From the cell containing the given text, extract its center point as (X, Y) coordinate. 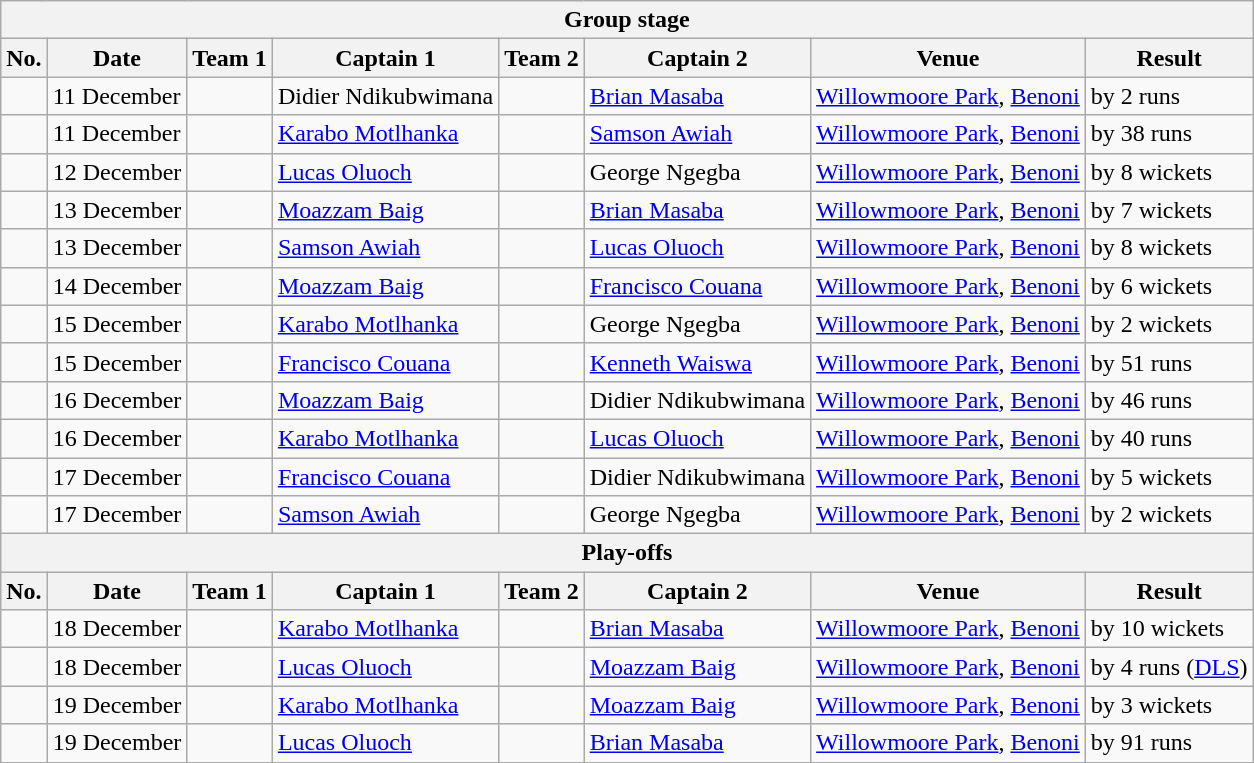
12 December (117, 172)
by 46 runs (1169, 400)
Play-offs (627, 553)
by 5 wickets (1169, 477)
by 2 runs (1169, 96)
by 10 wickets (1169, 629)
14 December (117, 286)
by 4 runs (DLS) (1169, 667)
by 38 runs (1169, 134)
Kenneth Waiswa (697, 362)
by 91 runs (1169, 743)
by 51 runs (1169, 362)
by 6 wickets (1169, 286)
by 3 wickets (1169, 705)
by 7 wickets (1169, 210)
Group stage (627, 20)
by 40 runs (1169, 438)
